Return [x, y] of the center of cell containing provided text 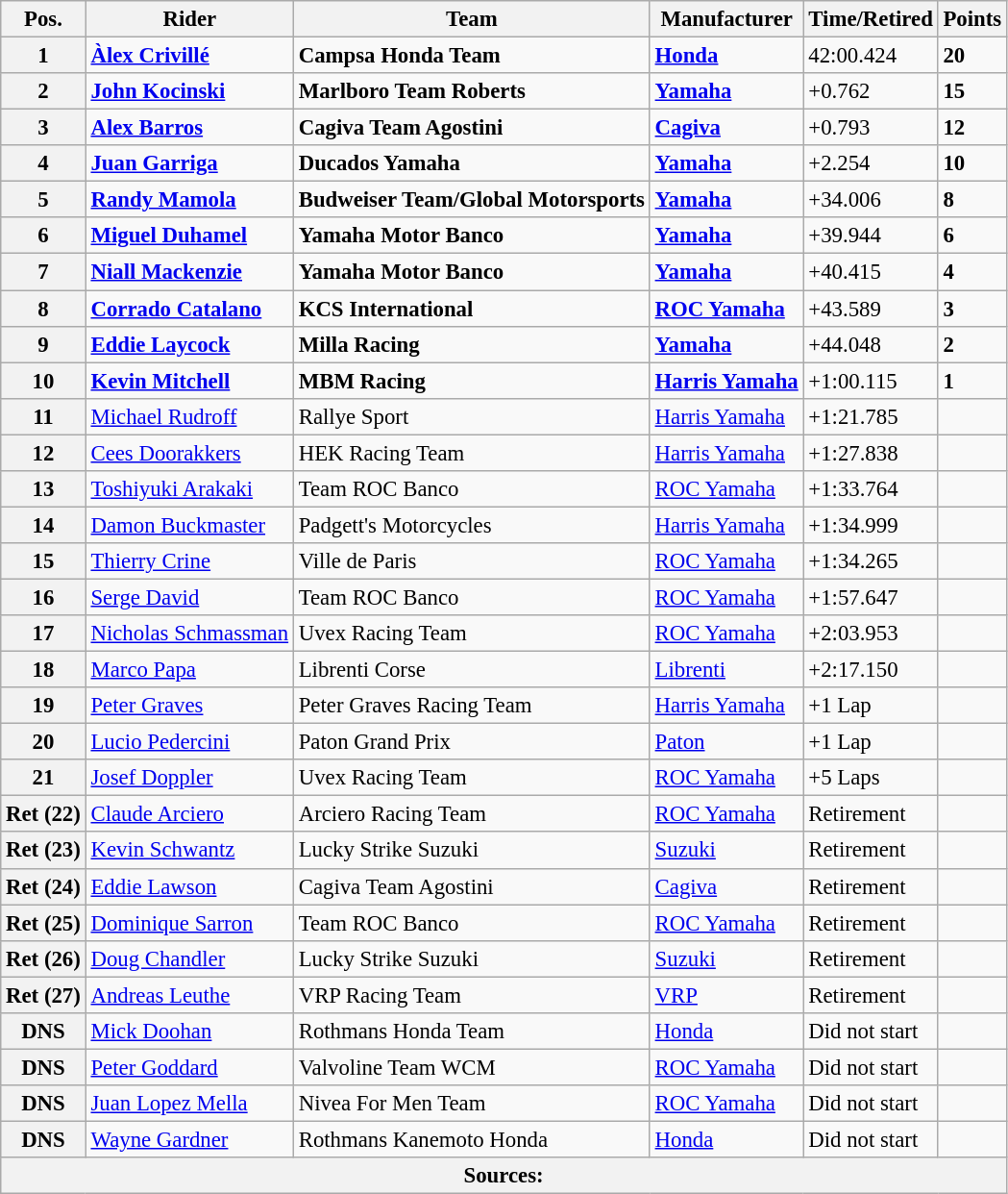
42:00.424 [871, 56]
Padgett's Motorcycles [471, 525]
+2:17.150 [871, 670]
MBM Racing [471, 381]
+2.254 [871, 163]
+2:03.953 [871, 634]
+40.415 [871, 272]
Àlex Crivillé [189, 56]
14 [43, 525]
16 [43, 597]
Andreas Leuthe [189, 995]
18 [43, 670]
Pos. [43, 19]
+1:27.838 [871, 453]
+5 Laps [871, 778]
Juan Garriga [189, 163]
+0.793 [871, 128]
Josef Doppler [189, 778]
Paton [726, 742]
+39.944 [871, 236]
HEK Racing Team [471, 453]
Cees Doorakkers [189, 453]
Milla Racing [471, 344]
Alex Barros [189, 128]
7 [43, 272]
VRP [726, 995]
+1:33.764 [871, 489]
Miguel Duhamel [189, 236]
KCS International [471, 309]
Eddie Laycock [189, 344]
Ret (23) [43, 851]
Toshiyuki Arakaki [189, 489]
Librenti [726, 670]
Team [471, 19]
Serge David [189, 597]
Peter Goddard [189, 1067]
Time/Retired [871, 19]
Budweiser Team/Global Motorsports [471, 200]
9 [43, 344]
+1:34.999 [871, 525]
Campsa Honda Team [471, 56]
Corrado Catalano [189, 309]
+0.762 [871, 91]
Points [972, 19]
Valvoline Team WCM [471, 1067]
Kevin Mitchell [189, 381]
Ret (25) [43, 923]
Kevin Schwantz [189, 851]
Lucio Pedercini [189, 742]
17 [43, 634]
+1:00.115 [871, 381]
Michael Rudroff [189, 416]
+1:21.785 [871, 416]
Rothmans Kanemoto Honda [471, 1139]
5 [43, 200]
+43.589 [871, 309]
Ret (26) [43, 958]
Doug Chandler [189, 958]
Rothmans Honda Team [471, 1032]
Peter Graves Racing Team [471, 706]
Rallye Sport [471, 416]
Mick Doohan [189, 1032]
+1:34.265 [871, 561]
+1:57.647 [871, 597]
Ret (22) [43, 814]
Peter Graves [189, 706]
Niall Mackenzie [189, 272]
19 [43, 706]
Librenti Corse [471, 670]
+44.048 [871, 344]
11 [43, 416]
Paton Grand Prix [471, 742]
Randy Mamola [189, 200]
Nicholas Schmassman [189, 634]
Dominique Sarron [189, 923]
Juan Lopez Mella [189, 1104]
13 [43, 489]
Ducados Yamaha [471, 163]
Rider [189, 19]
21 [43, 778]
Thierry Crine [189, 561]
Nivea For Men Team [471, 1104]
+34.006 [871, 200]
Damon Buckmaster [189, 525]
Arciero Racing Team [471, 814]
Ret (27) [43, 995]
Ret (24) [43, 886]
Sources: [504, 1176]
Marlboro Team Roberts [471, 91]
Wayne Gardner [189, 1139]
VRP Racing Team [471, 995]
Marco Papa [189, 670]
Eddie Lawson [189, 886]
Ville de Paris [471, 561]
Manufacturer [726, 19]
Claude Arciero [189, 814]
John Kocinski [189, 91]
